Output the [X, Y] coordinate of the center of the cell containing the given text.  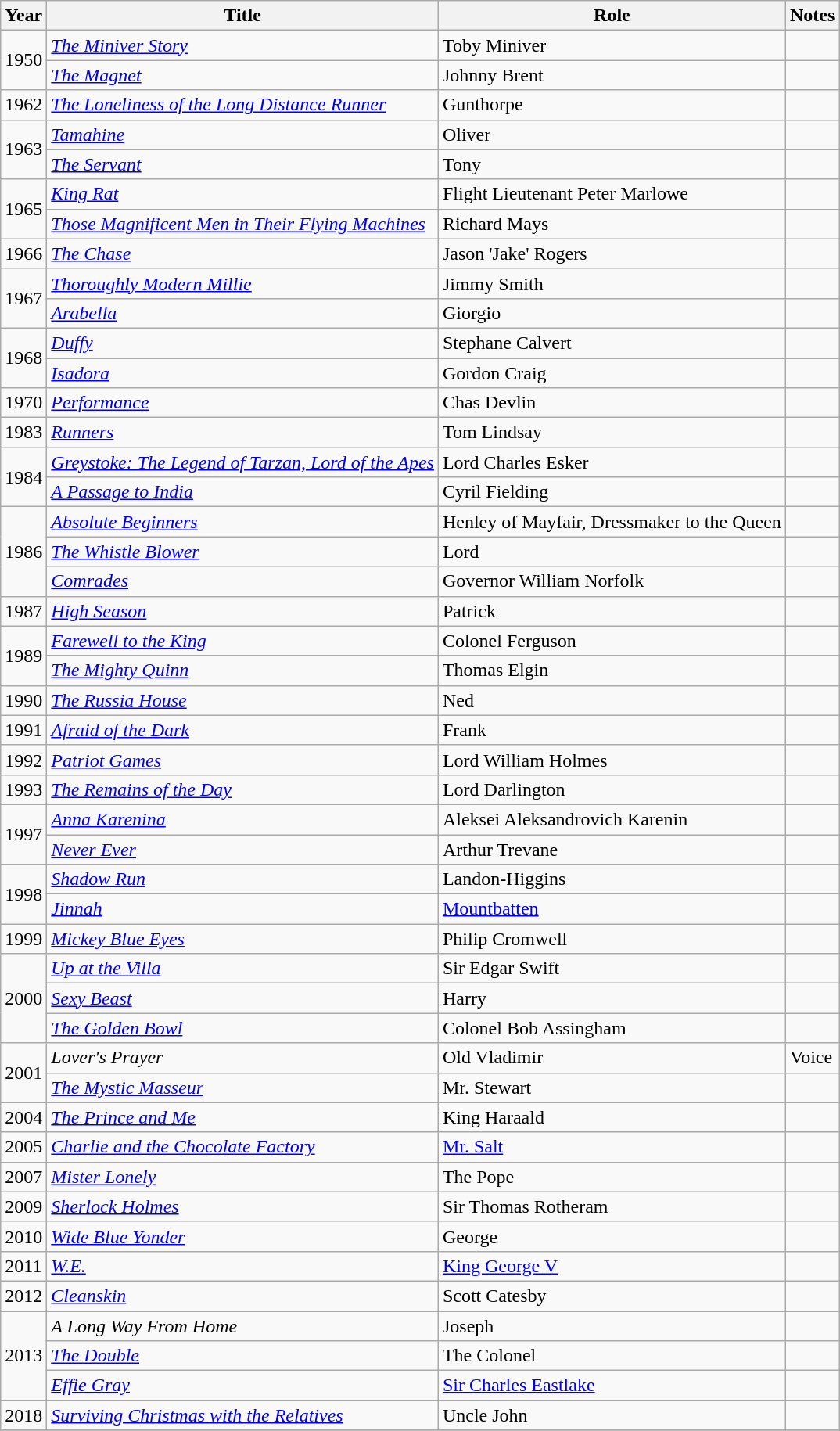
Colonel Ferguson [612, 641]
Harry [612, 998]
2012 [23, 1296]
Chas Devlin [612, 403]
The Prince and Me [242, 1117]
Year [23, 16]
Patrick [612, 611]
Joseph [612, 1326]
The Double [242, 1356]
The Magnet [242, 75]
Arthur Trevane [612, 849]
1962 [23, 105]
The Remains of the Day [242, 789]
The Colonel [612, 1356]
Mr. Salt [612, 1147]
Title [242, 16]
1967 [23, 298]
The Whistle Blower [242, 552]
Anna Karenina [242, 819]
Lord [612, 552]
Richard Mays [612, 224]
Thoroughly Modern Millie [242, 283]
Tamahine [242, 135]
The Loneliness of the Long Distance Runner [242, 105]
Voice [812, 1058]
The Russia House [242, 700]
Lord William Holmes [612, 760]
Giorgio [612, 313]
Lord Darlington [612, 789]
Lord Charles Esker [612, 462]
1983 [23, 433]
Role [612, 16]
Mr. Stewart [612, 1088]
High Season [242, 611]
2007 [23, 1177]
1987 [23, 611]
Johnny Brent [612, 75]
W.E. [242, 1266]
2009 [23, 1206]
2005 [23, 1147]
Notes [812, 16]
Absolute Beginners [242, 522]
The Chase [242, 253]
1963 [23, 149]
1990 [23, 700]
2001 [23, 1073]
Farewell to the King [242, 641]
The Pope [612, 1177]
Effie Gray [242, 1386]
Sexy Beast [242, 998]
1993 [23, 789]
1991 [23, 730]
2011 [23, 1266]
Jason 'Jake' Rogers [612, 253]
Frank [612, 730]
Jimmy Smith [612, 283]
Old Vladimir [612, 1058]
1997 [23, 834]
Mickey Blue Eyes [242, 939]
Greystoke: The Legend of Tarzan, Lord of the Apes [242, 462]
Mountbatten [612, 909]
Up at the Villa [242, 969]
Patriot Games [242, 760]
The Mighty Quinn [242, 671]
The Mystic Masseur [242, 1088]
Mister Lonely [242, 1177]
King George V [612, 1266]
Wide Blue Yonder [242, 1236]
Isadora [242, 373]
Uncle John [612, 1415]
Cyril Fielding [612, 492]
Surviving Christmas with the Relatives [242, 1415]
Tom Lindsay [612, 433]
Gordon Craig [612, 373]
A Passage to India [242, 492]
1965 [23, 209]
The Miniver Story [242, 45]
Oliver [612, 135]
Sir Charles Eastlake [612, 1386]
A Long Way From Home [242, 1326]
George [612, 1236]
1998 [23, 894]
Colonel Bob Assingham [612, 1028]
Sherlock Holmes [242, 1206]
Governor William Norfolk [612, 581]
Landon-Higgins [612, 879]
The Servant [242, 164]
Duffy [242, 343]
1950 [23, 60]
Performance [242, 403]
Lover's Prayer [242, 1058]
Sir Thomas Rotheram [612, 1206]
Aleksei Aleksandrovich Karenin [612, 819]
1970 [23, 403]
Thomas Elgin [612, 671]
Comrades [242, 581]
1966 [23, 253]
2004 [23, 1117]
The Golden Bowl [242, 1028]
Those Magnificent Men in Their Flying Machines [242, 224]
King Rat [242, 194]
2018 [23, 1415]
1999 [23, 939]
Flight Lieutenant Peter Marlowe [612, 194]
Afraid of the Dark [242, 730]
Jinnah [242, 909]
1989 [23, 656]
2010 [23, 1236]
King Haraald [612, 1117]
1992 [23, 760]
Sir Edgar Swift [612, 969]
Cleanskin [242, 1296]
Stephane Calvert [612, 343]
Ned [612, 700]
Runners [242, 433]
Toby Miniver [612, 45]
1968 [23, 358]
2000 [23, 998]
Never Ever [242, 849]
Shadow Run [242, 879]
Scott Catesby [612, 1296]
Philip Cromwell [612, 939]
Gunthorpe [612, 105]
1986 [23, 552]
2013 [23, 1356]
Tony [612, 164]
1984 [23, 477]
Henley of Mayfair, Dressmaker to the Queen [612, 522]
Arabella [242, 313]
Charlie and the Chocolate Factory [242, 1147]
